For the text-containing cell, return its midpoint in [x, y] coordinate format. 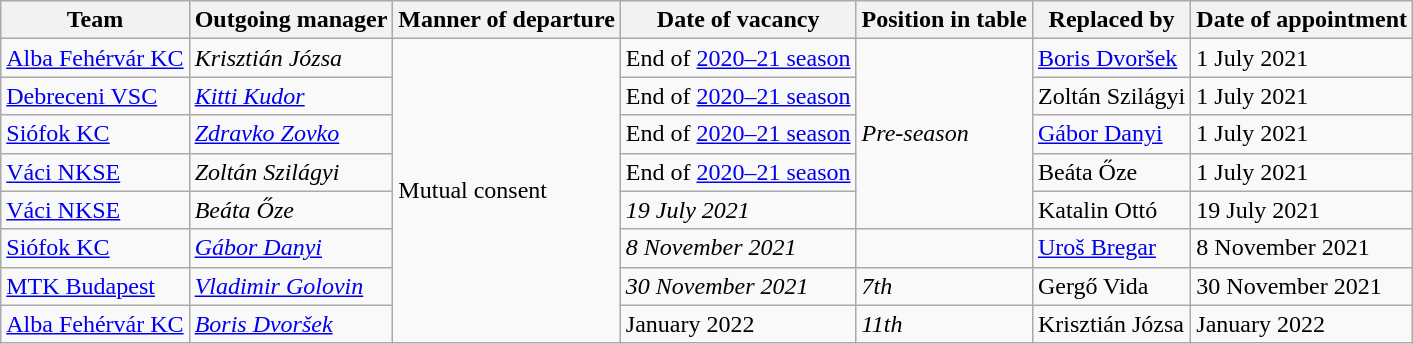
Pre-season [944, 134]
Date of appointment [1302, 20]
11th [944, 324]
Replaced by [1111, 20]
Gergő Vida [1111, 286]
Zdravko Zovko [291, 134]
Position in table [944, 20]
Outgoing manager [291, 20]
MTK Budapest [95, 286]
Katalin Ottó [1111, 210]
7th [944, 286]
Debreceni VSC [95, 96]
Team [95, 20]
Kitti Kudor [291, 96]
Vladimir Golovin [291, 286]
Date of vacancy [738, 20]
Mutual consent [506, 191]
Uroš Bregar [1111, 248]
Manner of departure [506, 20]
